Capture the cell that displays the provided text and extract its [x, y] central coordinate. 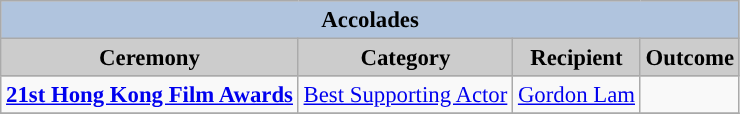
Best Supporting Actor [405, 95]
21st Hong Kong Film Awards [150, 95]
Ceremony [150, 58]
Outcome [690, 58]
Gordon Lam [577, 95]
Category [405, 58]
Recipient [577, 58]
Accolades [370, 20]
